Extract the [x, y] coordinate from the center of the cell holding the provided text.  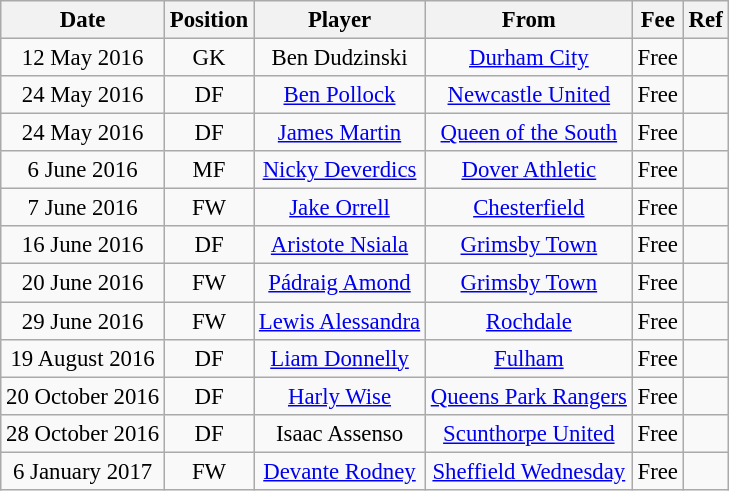
Ref [706, 20]
James Martin [340, 133]
Player [340, 20]
Queen of the South [528, 133]
Sheffield Wednesday [528, 471]
Jake Orrell [340, 208]
7 June 2016 [83, 208]
Lewis Alessandra [340, 321]
Devante Rodney [340, 471]
Isaac Assenso [340, 433]
Nicky Deverdics [340, 170]
MF [208, 170]
Scunthorpe United [528, 433]
Aristote Nsiala [340, 245]
12 May 2016 [83, 58]
Liam Donnelly [340, 358]
Rochdale [528, 321]
Chesterfield [528, 208]
Fulham [528, 358]
19 August 2016 [83, 358]
Dover Athletic [528, 170]
Harly Wise [340, 396]
Date [83, 20]
20 June 2016 [83, 283]
16 June 2016 [83, 245]
Queens Park Rangers [528, 396]
GK [208, 58]
Fee [658, 20]
29 June 2016 [83, 321]
Ben Dudzinski [340, 58]
28 October 2016 [83, 433]
6 June 2016 [83, 170]
Ben Pollock [340, 95]
Newcastle United [528, 95]
Durham City [528, 58]
Position [208, 20]
Pádraig Amond [340, 283]
6 January 2017 [83, 471]
From [528, 20]
20 October 2016 [83, 396]
